Search for the cell housing the specified text and yield its [x, y] center coordinate. 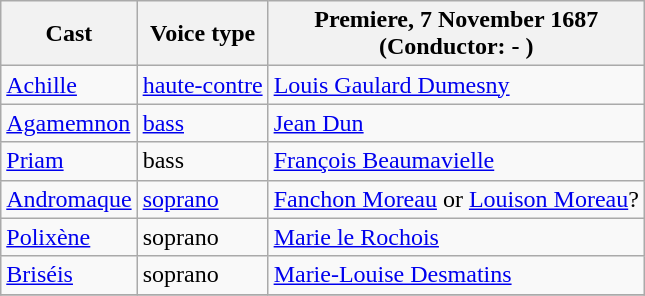
Jean Dun [456, 123]
Cast [69, 34]
Andromaque [69, 199]
Achille [69, 85]
Fanchon Moreau or Louison Moreau? [456, 199]
Marie-Louise Desmatins [456, 275]
François Beaumavielle [456, 161]
Marie le Rochois [456, 237]
Briséis [69, 275]
Priam [69, 161]
Premiere, 7 November 1687 (Conductor: - ) [456, 34]
Agamemnon [69, 123]
Polixène [69, 237]
Louis Gaulard Dumesny [456, 85]
Voice type [202, 34]
haute-contre [202, 85]
